Determine the [X, Y] coordinate at the center of the cell enclosing the given text.  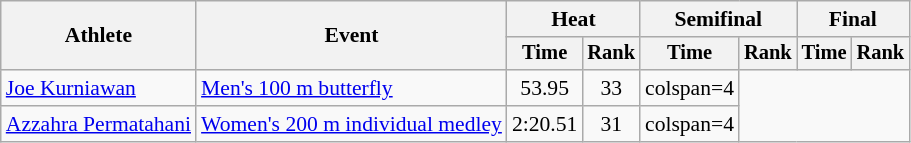
Women's 200 m individual medley [352, 124]
Heat [574, 19]
Event [352, 36]
33 [611, 88]
Joe Kurniawan [98, 88]
2:20.51 [544, 124]
Final [853, 19]
53.95 [544, 88]
Men's 100 m butterfly [352, 88]
Athlete [98, 36]
Azzahra Permatahani [98, 124]
Semifinal [718, 19]
31 [611, 124]
